Locate the cell with the specified text and output its [X, Y] center coordinate. 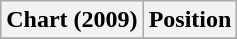
Position [190, 20]
Chart (2009) [72, 20]
